Output the (x, y) coordinate of the center of the cell containing the given text.  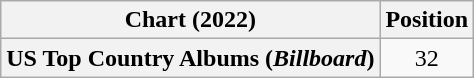
Chart (2022) (190, 20)
32 (427, 58)
US Top Country Albums (Billboard) (190, 58)
Position (427, 20)
